Find where the given text appears and provide that cell's center as [X, Y] coordinate. 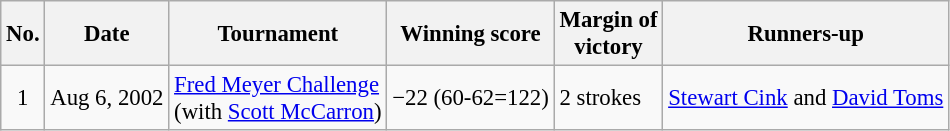
Tournament [278, 34]
Aug 6, 2002 [107, 98]
Margin ofvictory [608, 34]
Runners-up [806, 34]
1 [23, 98]
Winning score [470, 34]
2 strokes [608, 98]
Date [107, 34]
No. [23, 34]
Stewart Cink and David Toms [806, 98]
Fred Meyer Challenge(with Scott McCarron) [278, 98]
−22 (60-62=122) [470, 98]
